Scan for the cell matching the given text and deliver its [x, y] coordinate at center. 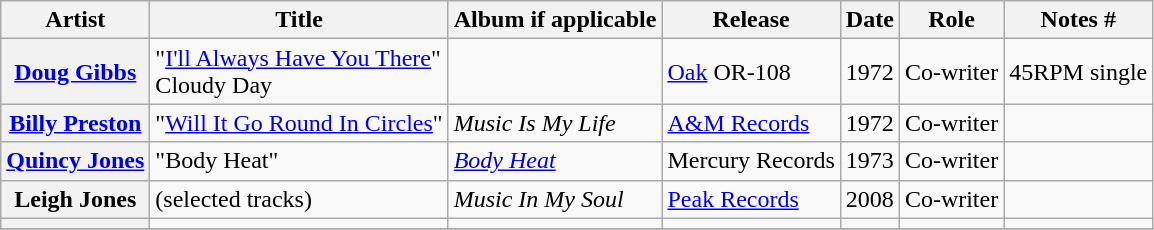
"Will It Go Round In Circles" [299, 123]
Music Is My Life [555, 123]
"Body Heat" [299, 161]
Doug Gibbs [76, 72]
Notes # [1078, 20]
Quincy Jones [76, 161]
Music In My Soul [555, 199]
Title [299, 20]
Leigh Jones [76, 199]
45RPM single [1078, 72]
A&M Records [751, 123]
Billy Preston [76, 123]
Release [751, 20]
(selected tracks) [299, 199]
Peak Records [751, 199]
Album if applicable [555, 20]
Artist [76, 20]
Role [951, 20]
1973 [870, 161]
2008 [870, 199]
"I'll Always Have You There"Cloudy Day [299, 72]
Date [870, 20]
Oak OR-108 [751, 72]
Body Heat [555, 161]
Mercury Records [751, 161]
